Detect which cell encompasses the target text, then output its [x, y] center coordinate. 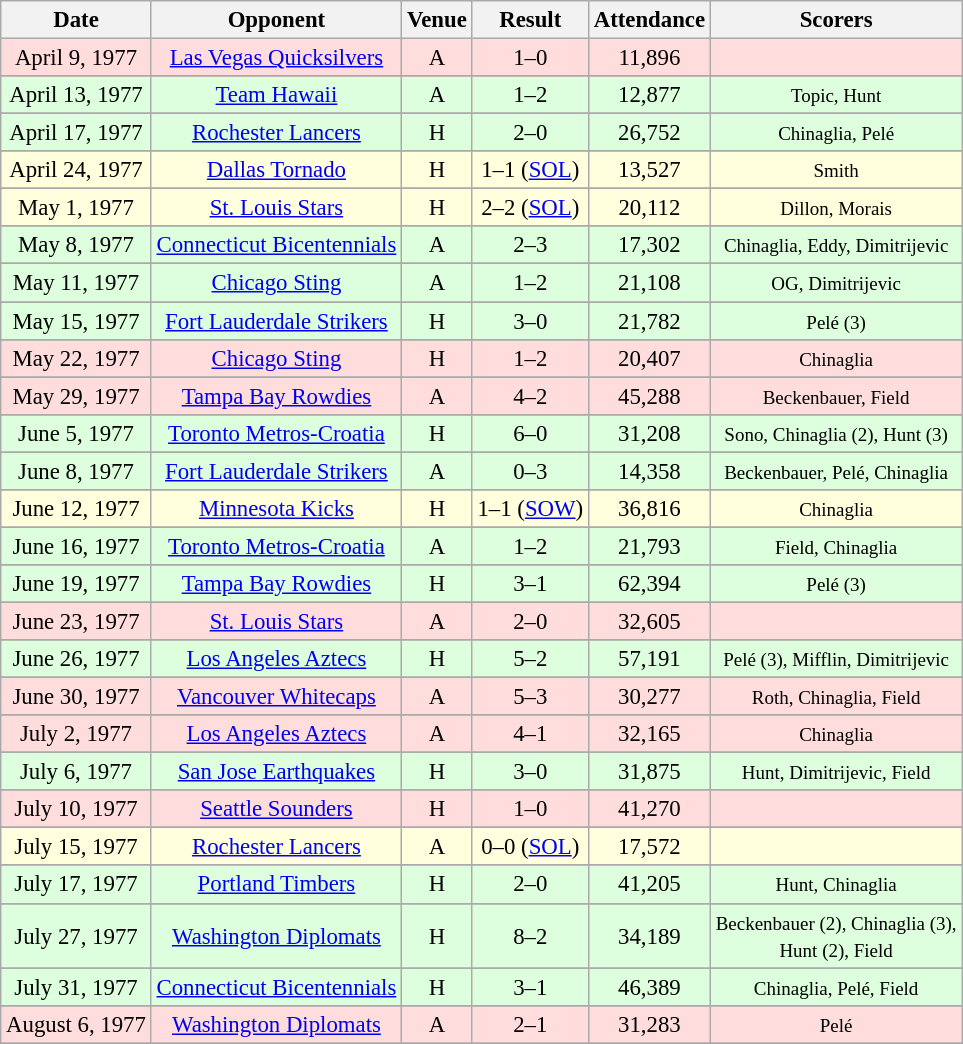
13,527 [649, 170]
31,208 [649, 433]
Hunt, Chinaglia [836, 885]
26,752 [649, 133]
4–2 [530, 396]
Dillon, Morais [836, 208]
Scorers [836, 20]
12,877 [649, 95]
Team Hawaii [276, 95]
Pelé (3), Mifflin, Dimitrijevic [836, 659]
Beckenbauer, Field [836, 396]
1–1 (SOL) [530, 170]
Chinaglia, Pelé, Field [836, 987]
31,283 [649, 1024]
5–3 [530, 697]
June 30, 1977 [76, 697]
April 17, 1977 [76, 133]
2–3 [530, 245]
21,108 [649, 283]
May 29, 1977 [76, 396]
June 12, 1977 [76, 509]
32,165 [649, 734]
20,407 [649, 358]
41,270 [649, 809]
Hunt, Dimitrijevic, Field [836, 772]
Chinaglia, Pelé [836, 133]
6–0 [530, 433]
0–0 (SOL) [530, 847]
Chinaglia, Eddy, Dimitrijevic [836, 245]
June 26, 1977 [76, 659]
OG, Dimitrijevic [836, 283]
21,793 [649, 546]
Sono, Chinaglia (2), Hunt (3) [836, 433]
30,277 [649, 697]
Portland Timbers [276, 885]
July 17, 1977 [76, 885]
June 19, 1977 [76, 584]
June 5, 1977 [76, 433]
Attendance [649, 20]
32,605 [649, 621]
11,896 [649, 58]
Minnesota Kicks [276, 509]
San Jose Earthquakes [276, 772]
April 13, 1977 [76, 95]
20,112 [649, 208]
Beckenbauer, Pelé, Chinaglia [836, 471]
1–1 (SOW) [530, 509]
Smith [836, 170]
Roth, Chinaglia, Field [836, 697]
21,782 [649, 321]
July 6, 1977 [76, 772]
8–2 [530, 936]
August 6, 1977 [76, 1024]
45,288 [649, 396]
Beckenbauer (2), Chinaglia (3), Hunt (2), Field [836, 936]
April 9, 1977 [76, 58]
May 22, 1977 [76, 358]
June 8, 1977 [76, 471]
July 31, 1977 [76, 987]
17,302 [649, 245]
April 24, 1977 [76, 170]
36,816 [649, 509]
Las Vegas Quicksilvers [276, 58]
May 15, 1977 [76, 321]
0–3 [530, 471]
2–2 (SOL) [530, 208]
57,191 [649, 659]
July 15, 1977 [76, 847]
Topic, Hunt [836, 95]
June 23, 1977 [76, 621]
Dallas Tornado [276, 170]
14,358 [649, 471]
July 2, 1977 [76, 734]
4–1 [530, 734]
46,389 [649, 987]
17,572 [649, 847]
Date [76, 20]
34,189 [649, 936]
May 8, 1977 [76, 245]
July 27, 1977 [76, 936]
Vancouver Whitecaps [276, 697]
July 10, 1977 [76, 809]
41,205 [649, 885]
Seattle Sounders [276, 809]
2–1 [530, 1024]
5–2 [530, 659]
31,875 [649, 772]
Pelé [836, 1024]
May 11, 1977 [76, 283]
Result [530, 20]
Field, Chinaglia [836, 546]
Opponent [276, 20]
May 1, 1977 [76, 208]
June 16, 1977 [76, 546]
Venue [438, 20]
62,394 [649, 584]
